Find where the given text appears and provide that cell's center as [X, Y] coordinate. 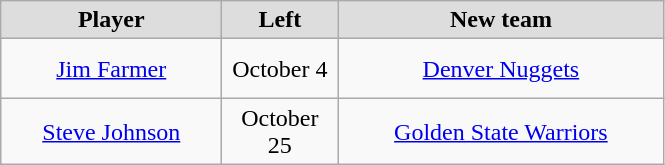
Left [280, 20]
Golden State Warriors [501, 132]
October 25 [280, 132]
Denver Nuggets [501, 69]
October 4 [280, 69]
Jim Farmer [112, 69]
Player [112, 20]
New team [501, 20]
Steve Johnson [112, 132]
